Determine the (X, Y) coordinate at the center of the cell enclosing the given text.  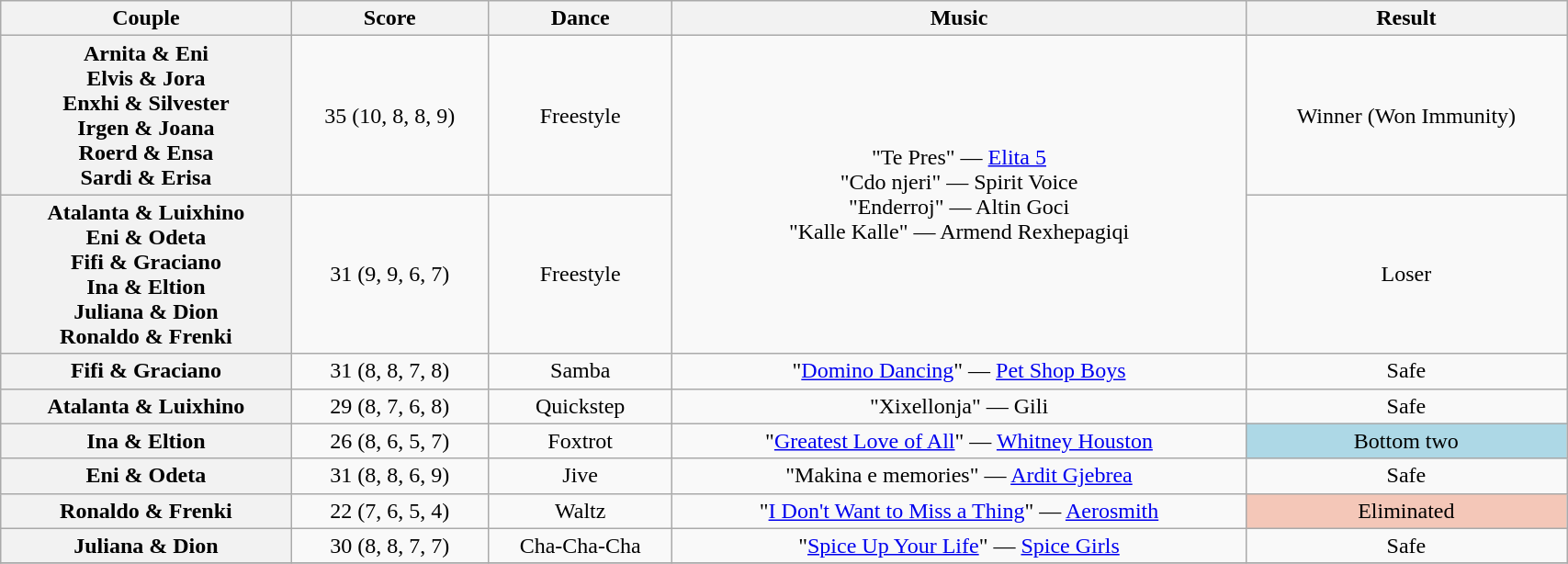
Jive (580, 476)
Ina & Eltion (146, 441)
Waltz (580, 511)
22 (7, 6, 5, 4) (389, 511)
Fifi & Graciano (146, 371)
Ronaldo & Frenki (146, 511)
Samba (580, 371)
Arnita & EniElvis & JoraEnxhi & SilvesterIrgen & JoanaRoerd & EnsaSardi & Erisa (146, 116)
Result (1406, 18)
"Xixellonja" — Gili (959, 406)
31 (8, 8, 6, 9) (389, 476)
31 (9, 9, 6, 7) (389, 274)
Couple (146, 18)
"Makina e memories" — Ardit Gjebrea (959, 476)
Eni & Odeta (146, 476)
Foxtrot (580, 441)
Eliminated (1406, 511)
Quickstep (580, 406)
"Spice Up Your Life" — Spice Girls (959, 546)
Bottom two (1406, 441)
"I Don't Want to Miss a Thing" — Aerosmith (959, 511)
Score (389, 18)
Loser (1406, 274)
Dance (580, 18)
Winner (Won Immunity) (1406, 116)
31 (8, 8, 7, 8) (389, 371)
29 (8, 7, 6, 8) (389, 406)
26 (8, 6, 5, 7) (389, 441)
"Te Pres" — Elita 5"Cdo njeri" — Spirit Voice"Enderroj" — Altin Goci"Kalle Kalle" — Armend Rexhepagiqi (959, 195)
"Domino Dancing" — Pet Shop Boys (959, 371)
"Greatest Love of All" — Whitney Houston (959, 441)
Juliana & Dion (146, 546)
Atalanta & Luixhino (146, 406)
Atalanta & LuixhinoEni & OdetaFifi & GracianoIna & EltionJuliana & DionRonaldo & Frenki (146, 274)
Music (959, 18)
Cha-Cha-Cha (580, 546)
35 (10, 8, 8, 9) (389, 116)
30 (8, 8, 7, 7) (389, 546)
